From the cell containing the given text, extract its center point as [x, y] coordinate. 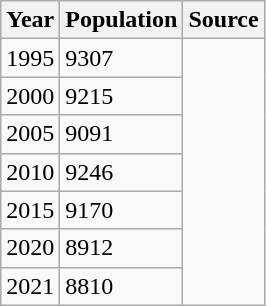
1995 [30, 58]
9091 [122, 134]
2015 [30, 210]
2000 [30, 96]
8810 [122, 286]
2021 [30, 286]
2010 [30, 172]
2020 [30, 248]
8912 [122, 248]
Source [224, 20]
2005 [30, 134]
9307 [122, 58]
Population [122, 20]
9170 [122, 210]
9215 [122, 96]
Year [30, 20]
9246 [122, 172]
